Output the (x, y) coordinate of the center of the cell containing the given text.  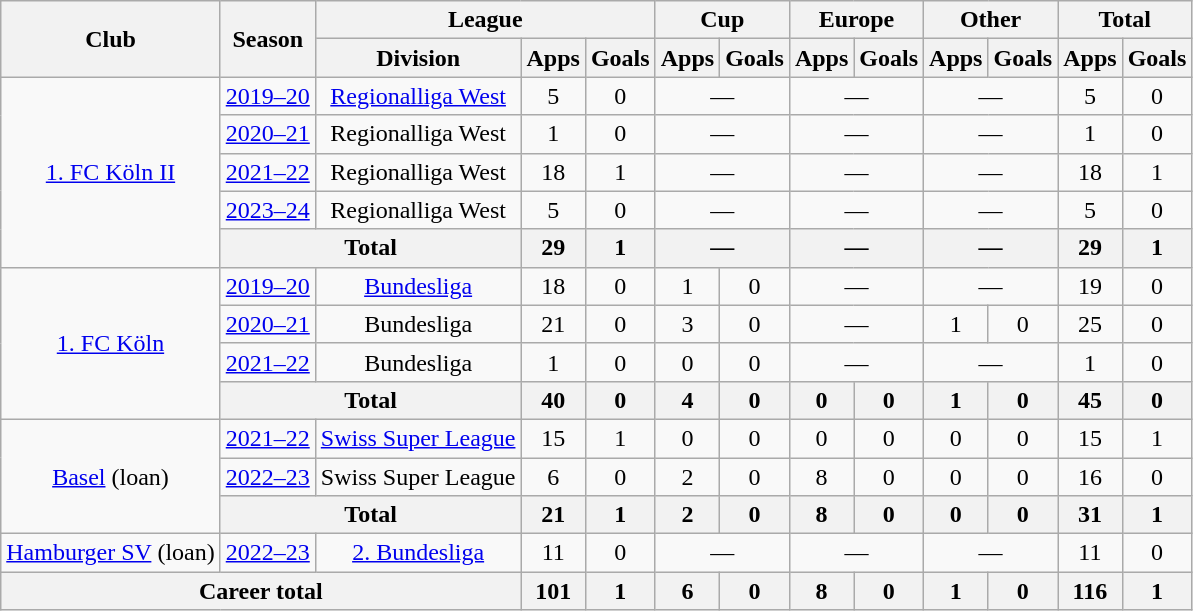
19 (1090, 286)
Season (268, 39)
Basel (loan) (110, 476)
Career total (261, 591)
2. Bundesliga (418, 553)
Division (418, 58)
25 (1090, 324)
4 (687, 400)
1. FC Köln (110, 343)
101 (553, 591)
League (485, 20)
45 (1090, 400)
Other (991, 20)
Cup (722, 20)
40 (553, 400)
Hamburger SV (loan) (110, 553)
Europe (856, 20)
3 (687, 324)
16 (1090, 477)
Club (110, 39)
1. FC Köln II (110, 172)
31 (1090, 515)
2023–24 (268, 210)
116 (1090, 591)
